For the text-containing cell, return its midpoint in [X, Y] coordinate format. 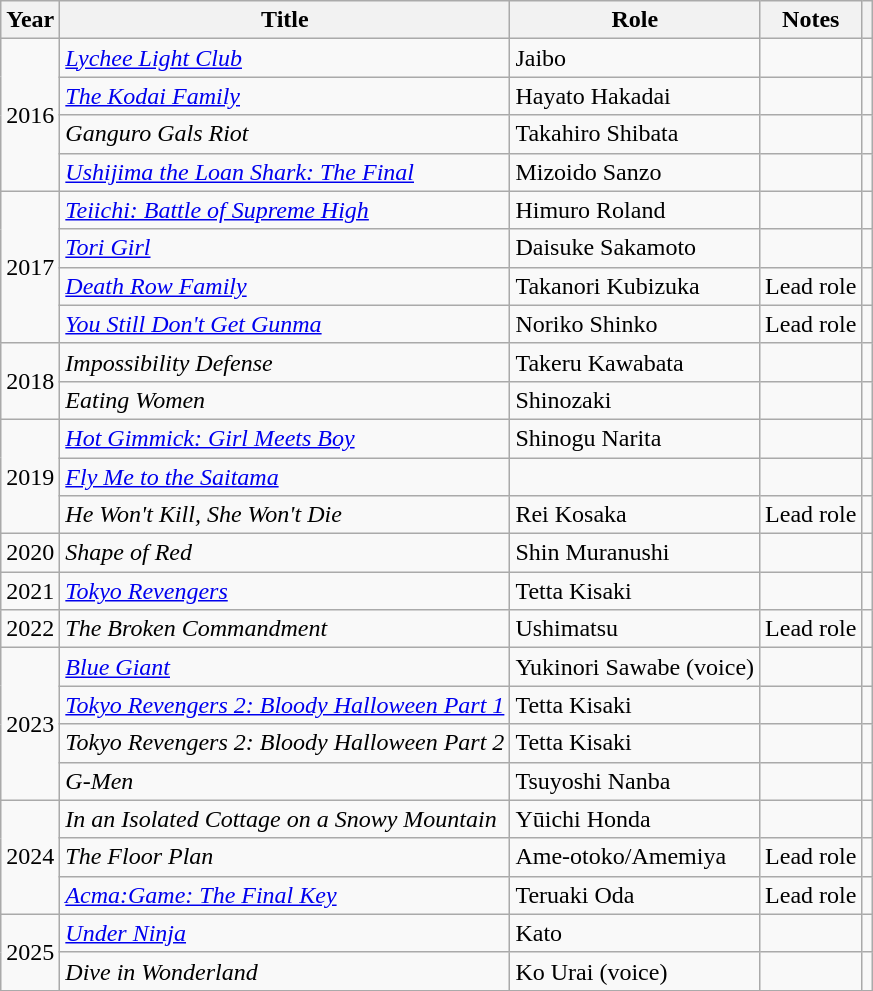
Tokyo Revengers [285, 591]
Daisuke Sakamoto [635, 248]
Tokyo Revengers 2: Bloody Halloween Part 1 [285, 705]
In an Isolated Cottage on a Snowy Mountain [285, 819]
2024 [30, 857]
Tori Girl [285, 248]
G-Men [285, 781]
Tsuyoshi Nanba [635, 781]
He Won't Kill, She Won't Die [285, 515]
Under Ninja [285, 933]
Kato [635, 933]
Shape of Red [285, 553]
Dive in Wonderland [285, 971]
Shinogu Narita [635, 438]
Acma:Game: The Final Key [285, 895]
Teruaki Oda [635, 895]
Teiichi: Battle of Supreme High [285, 210]
Fly Me to the Saitama [285, 477]
Shin Muranushi [635, 553]
The Kodai Family [285, 96]
Ame-otoko/Amemiya [635, 857]
Title [285, 20]
Ushimatsu [635, 629]
Yukinori Sawabe (voice) [635, 667]
Lychee Light Club [285, 58]
2020 [30, 553]
Tokyo Revengers 2: Bloody Halloween Part 2 [285, 743]
Hot Gimmick: Girl Meets Boy [285, 438]
Himuro Roland [635, 210]
Noriko Shinko [635, 324]
Rei Kosaka [635, 515]
2023 [30, 724]
Role [635, 20]
Eating Women [285, 400]
Notes [811, 20]
Blue Giant [285, 667]
Takeru Kawabata [635, 362]
Year [30, 20]
2021 [30, 591]
You Still Don't Get Gunma [285, 324]
The Broken Commandment [285, 629]
Ko Urai (voice) [635, 971]
2019 [30, 476]
2025 [30, 952]
Shinozaki [635, 400]
Yūichi Honda [635, 819]
Impossibility Defense [285, 362]
The Floor Plan [285, 857]
2016 [30, 115]
Mizoido Sanzo [635, 172]
Jaibo [635, 58]
Takanori Kubizuka [635, 286]
Takahiro Shibata [635, 134]
Hayato Hakadai [635, 96]
Ganguro Gals Riot [285, 134]
2018 [30, 381]
2022 [30, 629]
2017 [30, 267]
Death Row Family [285, 286]
Ushijima the Loan Shark: The Final [285, 172]
